Capture the cell that displays the provided text and extract its [X, Y] central coordinate. 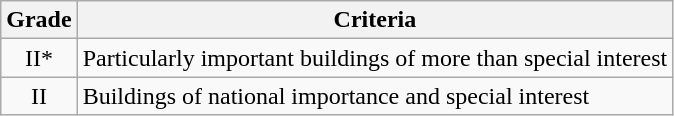
Particularly important buildings of more than special interest [375, 58]
II [39, 96]
Buildings of national importance and special interest [375, 96]
Grade [39, 20]
II* [39, 58]
Criteria [375, 20]
